Extract the (x, y) coordinate from the center of the cell holding the provided text.  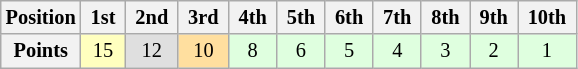
12 (152, 51)
3rd (203, 17)
2 (494, 51)
4th (253, 17)
10 (203, 51)
1 (547, 51)
15 (104, 51)
8th (445, 17)
6th (349, 17)
7th (397, 17)
Points (41, 51)
5th (301, 17)
8 (253, 51)
4 (397, 51)
5 (349, 51)
6 (301, 51)
Position (41, 17)
3 (445, 51)
9th (494, 17)
2nd (152, 17)
1st (104, 17)
10th (547, 17)
